Provide the (x, y) coordinate of the cell's center where the given text is located.  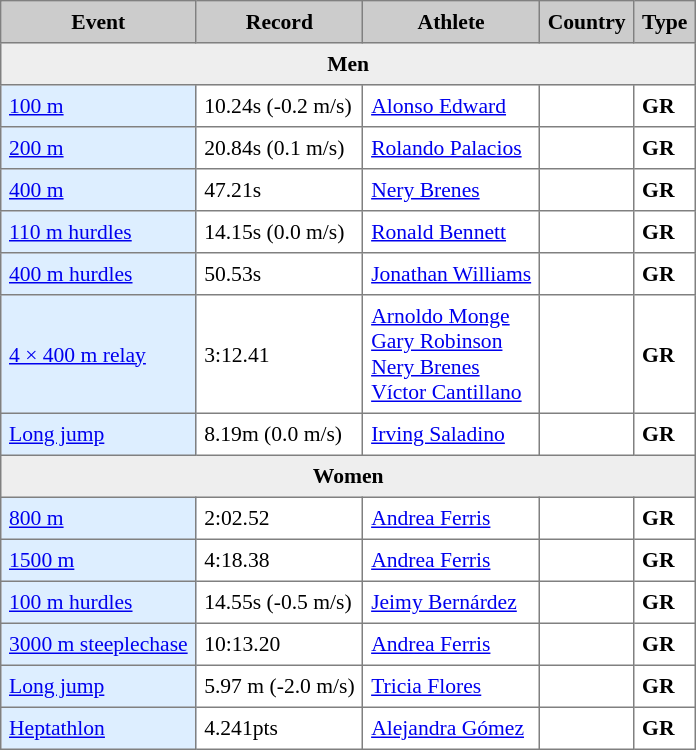
1500 m (98, 560)
200 m (98, 148)
800 m (98, 518)
Alejandra Gómez (452, 728)
5.97 m (-2.0 m/s) (280, 686)
10:13.20 (280, 644)
Men (348, 64)
400 m (98, 190)
Country (586, 22)
Type (665, 22)
Arnoldo Monge Gary Robinson Nery Brenes Víctor Cantillano (452, 354)
Ronald Bennett (452, 232)
110 m hurdles (98, 232)
14.15s (0.0 m/s) (280, 232)
Jeimy Bernárdez (452, 602)
50.53s (280, 274)
Rolando Palacios (452, 148)
14.55s (-0.5 m/s) (280, 602)
4 × 400 m relay (98, 354)
Jonathan Williams (452, 274)
Tricia Flores (452, 686)
Irving Saladino (452, 434)
8.19m (0.0 m/s) (280, 434)
100 m hurdles (98, 602)
3:12.41 (280, 354)
20.84s (0.1 m/s) (280, 148)
10.24s (-0.2 m/s) (280, 106)
Nery Brenes (452, 190)
4.241pts (280, 728)
Alonso Edward (452, 106)
3000 m steeplechase (98, 644)
Event (98, 22)
Heptathlon (98, 728)
Athlete (452, 22)
400 m hurdles (98, 274)
47.21s (280, 190)
Record (280, 22)
100 m (98, 106)
4:18.38 (280, 560)
Women (348, 476)
2:02.52 (280, 518)
